Scan for the cell matching the given text and deliver its (X, Y) coordinate at center. 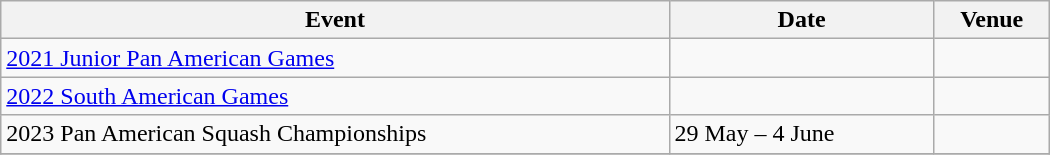
29 May – 4 June (802, 134)
2021 Junior Pan American Games (335, 58)
Venue (992, 20)
Event (335, 20)
Date (802, 20)
2023 Pan American Squash Championships (335, 134)
2022 South American Games (335, 96)
